Search for the cell housing the specified text and yield its [x, y] center coordinate. 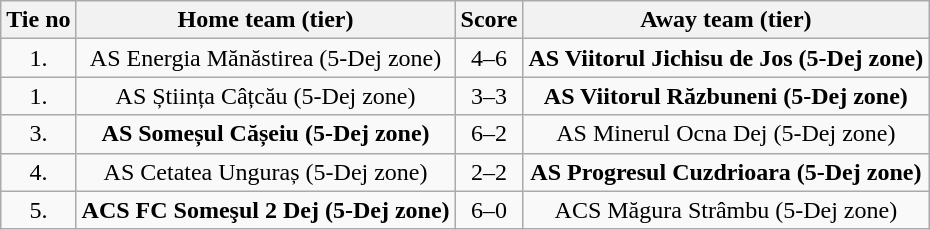
4–6 [489, 58]
AS Someșul Cășeiu (5-Dej zone) [266, 134]
AS Minerul Ocna Dej (5-Dej zone) [726, 134]
AS Cetatea Unguraș (5-Dej zone) [266, 172]
ACS FC Someşul 2 Dej (5-Dej zone) [266, 210]
3–3 [489, 96]
AS Știința Câțcău (5-Dej zone) [266, 96]
2–2 [489, 172]
ACS Măgura Strâmbu (5-Dej zone) [726, 210]
4. [38, 172]
AS Energia Mănăstirea (5-Dej zone) [266, 58]
Tie no [38, 20]
5. [38, 210]
AS Viitorul Jichisu de Jos (5-Dej zone) [726, 58]
Score [489, 20]
3. [38, 134]
Away team (tier) [726, 20]
6–2 [489, 134]
Home team (tier) [266, 20]
AS Progresul Cuzdrioara (5-Dej zone) [726, 172]
6–0 [489, 210]
AS Viitorul Răzbuneni (5-Dej zone) [726, 96]
